Pinpoint the cell where the given text exists, returning its [x, y] midpoint coordinate. 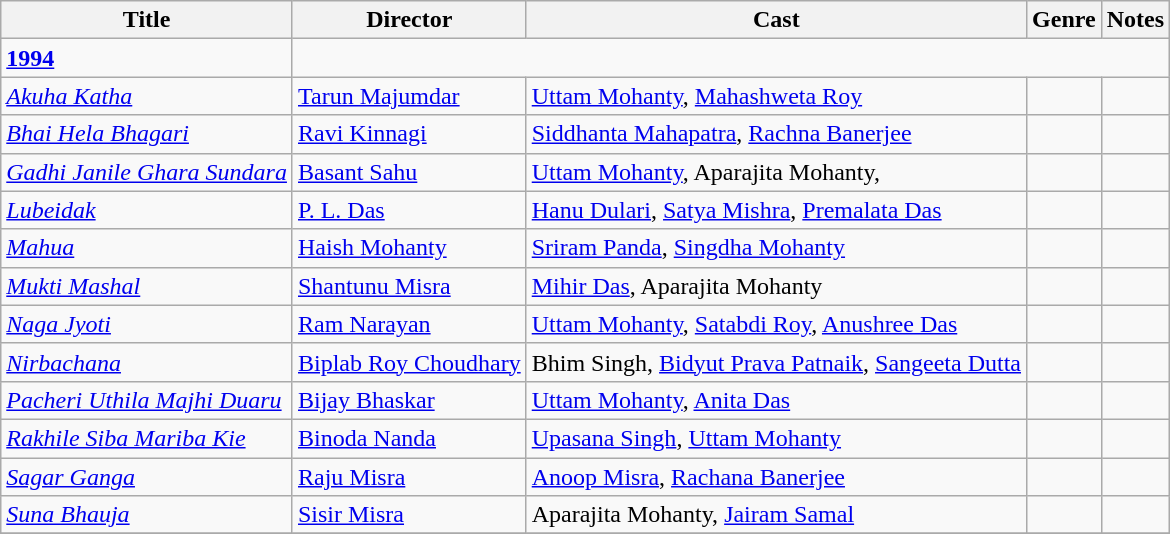
Anoop Misra, Rachana Banerjee [776, 477]
Lubeidak [147, 210]
Biplab Roy Choudhary [409, 362]
Bijay Bhaskar [409, 400]
Upasana Singh, Uttam Mohanty [776, 438]
Akuha Katha [147, 96]
Bhim Singh, Bidyut Prava Patnaik, Sangeeta Dutta [776, 362]
Suna Bhauja [147, 515]
Title [147, 20]
Siddhanta Mahapatra, Rachna Banerjee [776, 134]
Cast [776, 20]
Bhai Hela Bhagari [147, 134]
Notes [1135, 20]
Tarun Majumdar [409, 96]
Binoda Nanda [409, 438]
Ravi Kinnagi [409, 134]
Ram Narayan [409, 324]
Director [409, 20]
Basant Sahu [409, 172]
Genre [1064, 20]
Uttam Mohanty, Mahashweta Roy [776, 96]
Shantunu Misra [409, 286]
Mahua [147, 248]
Mihir Das, Aparajita Mohanty [776, 286]
Nirbachana [147, 362]
Uttam Mohanty, Satabdi Roy, Anushree Das [776, 324]
Sriram Panda, Singdha Mohanty [776, 248]
Rakhile Siba Mariba Kie [147, 438]
Sisir Misra [409, 515]
P. L. Das [409, 210]
Sagar Ganga [147, 477]
Raju Misra [409, 477]
Gadhi Janile Ghara Sundara [147, 172]
Uttam Mohanty, Aparajita Mohanty, [776, 172]
1994 [147, 58]
Naga Jyoti [147, 324]
Uttam Mohanty, Anita Das [776, 400]
Haish Mohanty [409, 248]
Mukti Mashal [147, 286]
Aparajita Mohanty, Jairam Samal [776, 515]
Pacheri Uthila Majhi Duaru [147, 400]
Hanu Dulari, Satya Mishra, Premalata Das [776, 210]
